Provide the [x, y] coordinate of the cell's center where the given text is located.  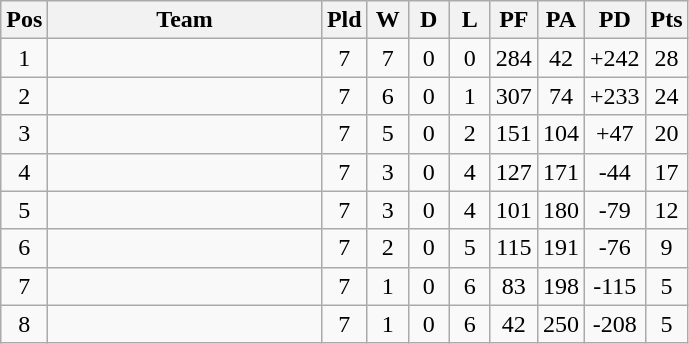
+47 [614, 134]
8 [24, 324]
+242 [614, 58]
74 [560, 96]
Pld [344, 20]
-44 [614, 172]
-76 [614, 248]
-79 [614, 210]
171 [560, 172]
PD [614, 20]
250 [560, 324]
+233 [614, 96]
198 [560, 286]
101 [514, 210]
-208 [614, 324]
115 [514, 248]
191 [560, 248]
28 [666, 58]
104 [560, 134]
127 [514, 172]
9 [666, 248]
-115 [614, 286]
24 [666, 96]
Pos [24, 20]
180 [560, 210]
83 [514, 286]
PA [560, 20]
12 [666, 210]
D [428, 20]
17 [666, 172]
284 [514, 58]
L [470, 20]
151 [514, 134]
Pts [666, 20]
W [388, 20]
20 [666, 134]
307 [514, 96]
PF [514, 20]
Team [185, 20]
